Search for the cell housing the specified text and yield its (x, y) center coordinate. 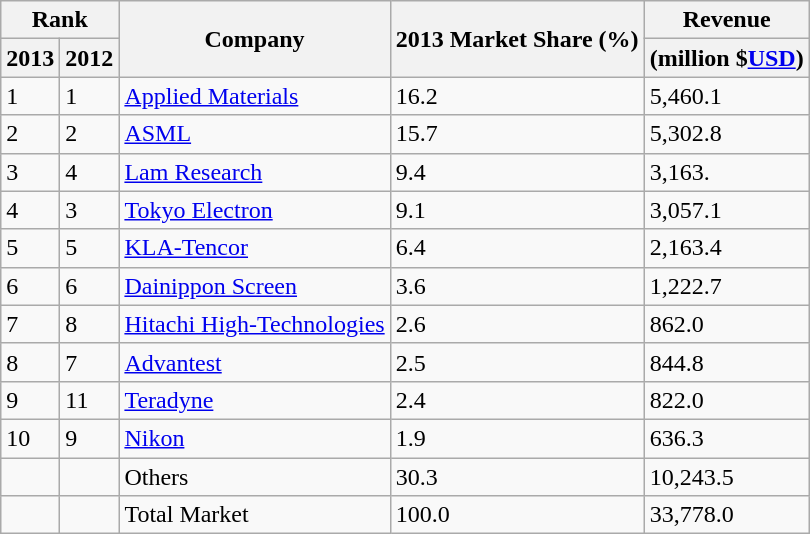
Dainippon Screen (254, 286)
2.4 (517, 400)
3.6 (517, 286)
2.6 (517, 324)
862.0 (726, 324)
16.2 (517, 96)
KLA-Tencor (254, 248)
5,460.1 (726, 96)
Lam Research (254, 172)
3,057.1 (726, 210)
11 (90, 400)
1.9 (517, 438)
1,222.7 (726, 286)
3,163. (726, 172)
Applied Materials (254, 96)
636.3 (726, 438)
Tokyo Electron (254, 210)
Teradyne (254, 400)
Nikon (254, 438)
100.0 (517, 515)
2013 Market Share (%) (517, 39)
6.4 (517, 248)
9.4 (517, 172)
9.1 (517, 210)
Rank (60, 20)
Hitachi High-Technologies (254, 324)
Others (254, 477)
2.5 (517, 362)
822.0 (726, 400)
15.7 (517, 134)
5,302.8 (726, 134)
10 (30, 438)
30.3 (517, 477)
Company (254, 39)
ASML (254, 134)
Advantest (254, 362)
Total Market (254, 515)
2,163.4 (726, 248)
33,778.0 (726, 515)
844.8 (726, 362)
2012 (90, 58)
2013 (30, 58)
Revenue (726, 20)
10,243.5 (726, 477)
(million $USD) (726, 58)
